Search for the cell housing the specified text and yield its [x, y] center coordinate. 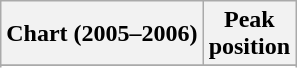
Chart (2005–2006) [102, 34]
Peakposition [249, 34]
